Locate the cell with the specified text and output its (X, Y) center coordinate. 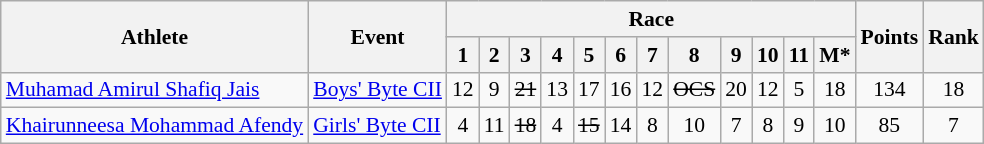
Race (652, 19)
Event (378, 36)
Athlete (154, 36)
Girls' Byte CII (378, 126)
1 (463, 55)
15 (589, 126)
Muhamad Amirul Shafiq Jais (154, 90)
21 (526, 90)
2 (494, 55)
3 (526, 55)
16 (621, 90)
Rank (954, 36)
85 (890, 126)
20 (736, 90)
14 (621, 126)
17 (589, 90)
134 (890, 90)
M* (834, 55)
Points (890, 36)
Boys' Byte CII (378, 90)
6 (621, 55)
Khairunneesa Mohammad Afendy (154, 126)
OCS (694, 90)
13 (557, 90)
